Determine the (x, y) coordinate at the center of the cell enclosing the given text.  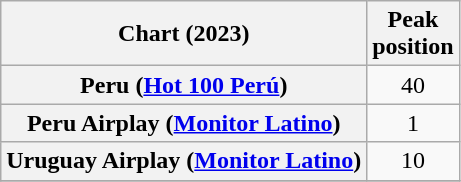
10 (413, 161)
Peru (Hot 100 Perú) (184, 85)
1 (413, 123)
40 (413, 85)
Uruguay Airplay (Monitor Latino) (184, 161)
Peru Airplay (Monitor Latino) (184, 123)
Chart (2023) (184, 34)
Peakposition (413, 34)
